Extract the [x, y] coordinate from the center of the cell holding the provided text.  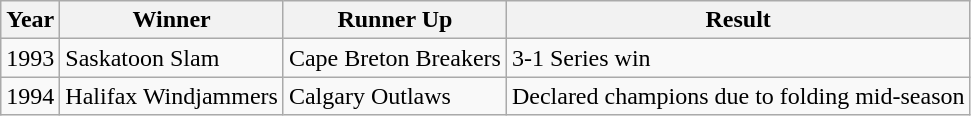
Runner Up [394, 20]
1993 [30, 58]
1994 [30, 96]
Winner [172, 20]
Result [738, 20]
Year [30, 20]
Saskatoon Slam [172, 58]
Calgary Outlaws [394, 96]
Halifax Windjammers [172, 96]
Cape Breton Breakers [394, 58]
Declared champions due to folding mid-season [738, 96]
3-1 Series win [738, 58]
